Provide the (x, y) coordinate of the cell's center where the given text is located.  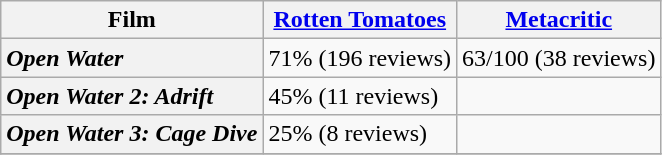
25% (8 reviews) (360, 134)
Open Water 2: Adrift (132, 96)
63/100 (38 reviews) (559, 58)
Open Water (132, 58)
Film (132, 20)
Open Water 3: Cage Dive (132, 134)
Rotten Tomatoes (360, 20)
71% (196 reviews) (360, 58)
45% (11 reviews) (360, 96)
Metacritic (559, 20)
